Return the (x, y) coordinate for the center point of the cell that contains the specified text.  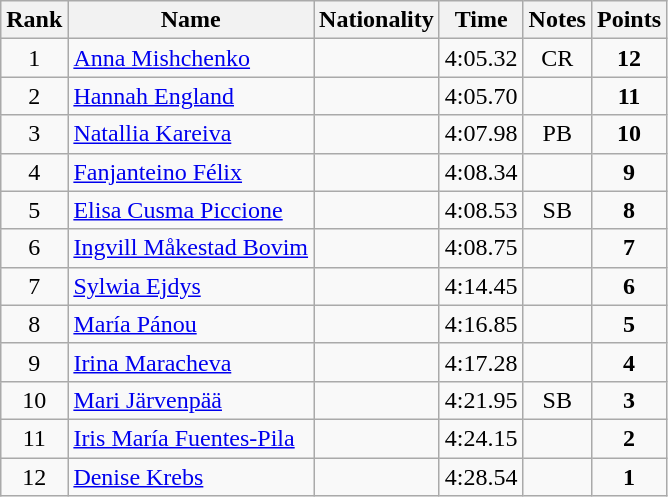
Anna Mishchenko (191, 58)
4:05.70 (481, 96)
Points (628, 20)
Elisa Cusma Piccione (191, 210)
Rank (34, 20)
4:14.45 (481, 286)
4:08.53 (481, 210)
Hannah England (191, 96)
4:05.32 (481, 58)
Ingvill Måkestad Bovim (191, 248)
Fanjanteino Félix (191, 172)
4:28.54 (481, 477)
4:24.15 (481, 438)
Mari Järvenpää (191, 400)
PB (557, 134)
4:08.75 (481, 248)
Natallia Kareiva (191, 134)
Irina Maracheva (191, 362)
Name (191, 20)
CR (557, 58)
4:17.28 (481, 362)
4:16.85 (481, 324)
Time (481, 20)
4:07.98 (481, 134)
Iris María Fuentes-Pila (191, 438)
4:08.34 (481, 172)
Sylwia Ejdys (191, 286)
Notes (557, 20)
4:21.95 (481, 400)
María Pánou (191, 324)
Nationality (377, 20)
Denise Krebs (191, 477)
